Output the (X, Y) coordinate of the center of the cell containing the given text.  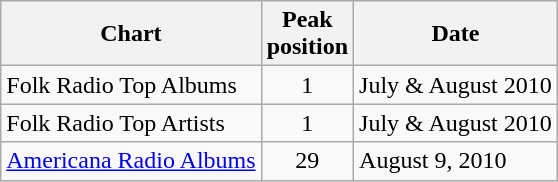
Date (456, 34)
Americana Radio Albums (131, 161)
Folk Radio Top Artists (131, 123)
Chart (131, 34)
August 9, 2010 (456, 161)
29 (307, 161)
Peakposition (307, 34)
Folk Radio Top Albums (131, 85)
